From the cell containing the given text, extract its center point as (x, y) coordinate. 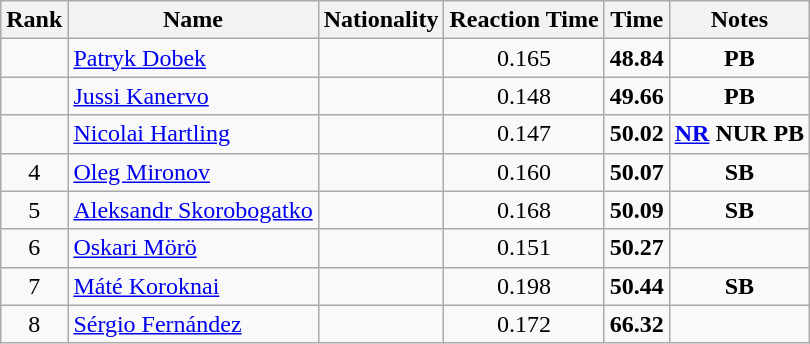
Aleksandr Skorobogatko (193, 210)
0.168 (524, 210)
5 (34, 210)
Notes (739, 20)
50.27 (636, 248)
Jussi Kanervo (193, 96)
49.66 (636, 96)
8 (34, 324)
50.02 (636, 134)
Nicolai Hartling (193, 134)
0.151 (524, 248)
Sérgio Fernández (193, 324)
Oskari Mörö (193, 248)
0.148 (524, 96)
Name (193, 20)
50.09 (636, 210)
Reaction Time (524, 20)
Rank (34, 20)
0.172 (524, 324)
4 (34, 172)
NR NUR PB (739, 134)
7 (34, 286)
Oleg Mironov (193, 172)
0.160 (524, 172)
Nationality (381, 20)
0.165 (524, 58)
Máté Koroknai (193, 286)
50.07 (636, 172)
Patryk Dobek (193, 58)
0.147 (524, 134)
0.198 (524, 286)
6 (34, 248)
Time (636, 20)
50.44 (636, 286)
66.32 (636, 324)
48.84 (636, 58)
